For the text-containing cell, return its midpoint in [x, y] coordinate format. 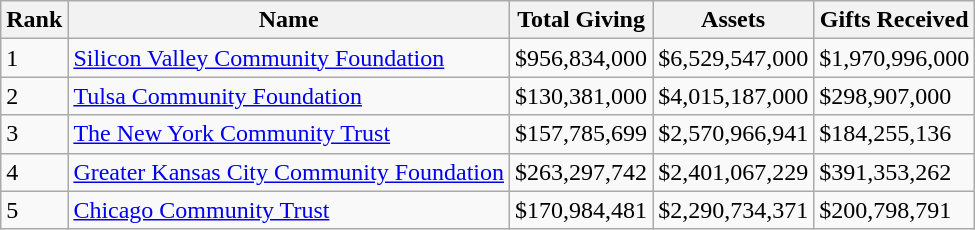
$2,401,067,229 [734, 172]
$2,570,966,941 [734, 134]
$184,255,136 [894, 134]
$130,381,000 [582, 96]
2 [34, 96]
Greater Kansas City Community Foundation [289, 172]
Rank [34, 20]
3 [34, 134]
Chicago Community Trust [289, 210]
$200,798,791 [894, 210]
$4,015,187,000 [734, 96]
4 [34, 172]
Name [289, 20]
1 [34, 58]
$157,785,699 [582, 134]
The New York Community Trust [289, 134]
$170,984,481 [582, 210]
Tulsa Community Foundation [289, 96]
$1,970,996,000 [894, 58]
Assets [734, 20]
Gifts Received [894, 20]
5 [34, 210]
Silicon Valley Community Foundation [289, 58]
$956,834,000 [582, 58]
$6,529,547,000 [734, 58]
$263,297,742 [582, 172]
Total Giving [582, 20]
$2,290,734,371 [734, 210]
$298,907,000 [894, 96]
$391,353,262 [894, 172]
